Output the (X, Y) coordinate of the center of the cell containing the given text.  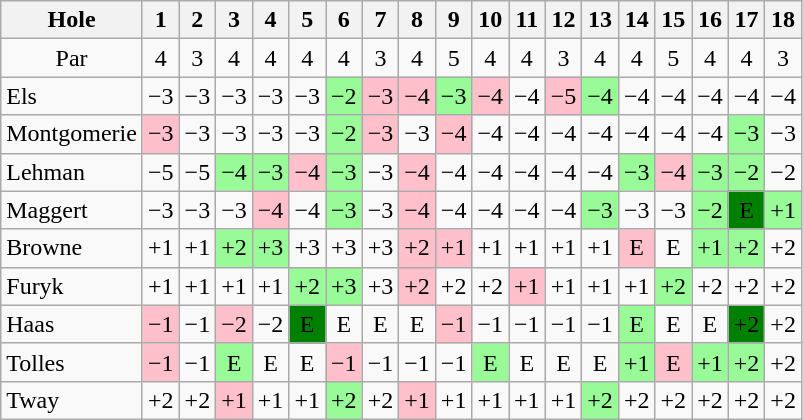
15 (674, 20)
Els (72, 96)
Maggert (72, 210)
2 (198, 20)
16 (710, 20)
18 (784, 20)
12 (564, 20)
1 (160, 20)
Browne (72, 248)
Lehman (72, 172)
11 (528, 20)
Furyk (72, 286)
Montgomerie (72, 134)
17 (746, 20)
7 (380, 20)
8 (418, 20)
Tolles (72, 362)
Haas (72, 324)
6 (344, 20)
Tway (72, 400)
14 (636, 20)
13 (600, 20)
10 (490, 20)
Hole (72, 20)
Par (72, 58)
9 (454, 20)
